Capture the cell that displays the provided text and extract its (x, y) central coordinate. 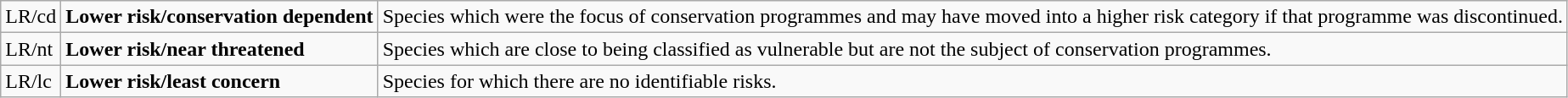
Lower risk/near threatened (219, 49)
Species for which there are no identifiable risks. (973, 81)
LR/nt (31, 49)
LR/lc (31, 81)
Species which are close to being classified as vulnerable but are not the subject of conservation programmes. (973, 49)
LR/cd (31, 17)
Lower risk/least concern (219, 81)
Species which were the focus of conservation programmes and may have moved into a higher risk category if that programme was discontinued. (973, 17)
Lower risk/conservation dependent (219, 17)
